Return (x, y) of the center of cell containing provided text 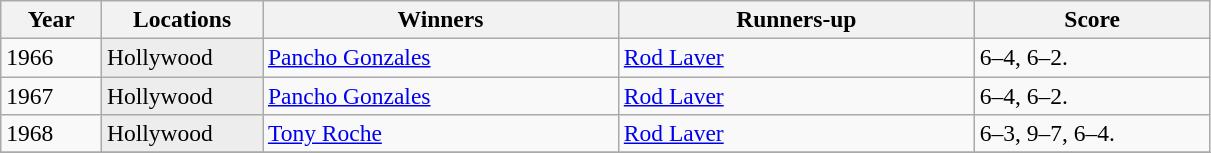
6–3, 9–7, 6–4. (1092, 133)
Winners (440, 19)
1968 (52, 133)
Tony Roche (440, 133)
Score (1092, 19)
Locations (182, 19)
Runners-up (796, 19)
1966 (52, 57)
1967 (52, 95)
Year (52, 19)
